Return the (x, y) coordinate for the center point of the cell that contains the specified text.  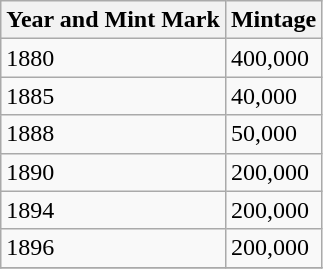
Mintage (273, 20)
400,000 (273, 58)
Year and Mint Mark (114, 20)
40,000 (273, 96)
1894 (114, 210)
1885 (114, 96)
50,000 (273, 134)
1880 (114, 58)
1888 (114, 134)
1890 (114, 172)
1896 (114, 248)
